Output the (x, y) coordinate of the center of the cell containing the given text.  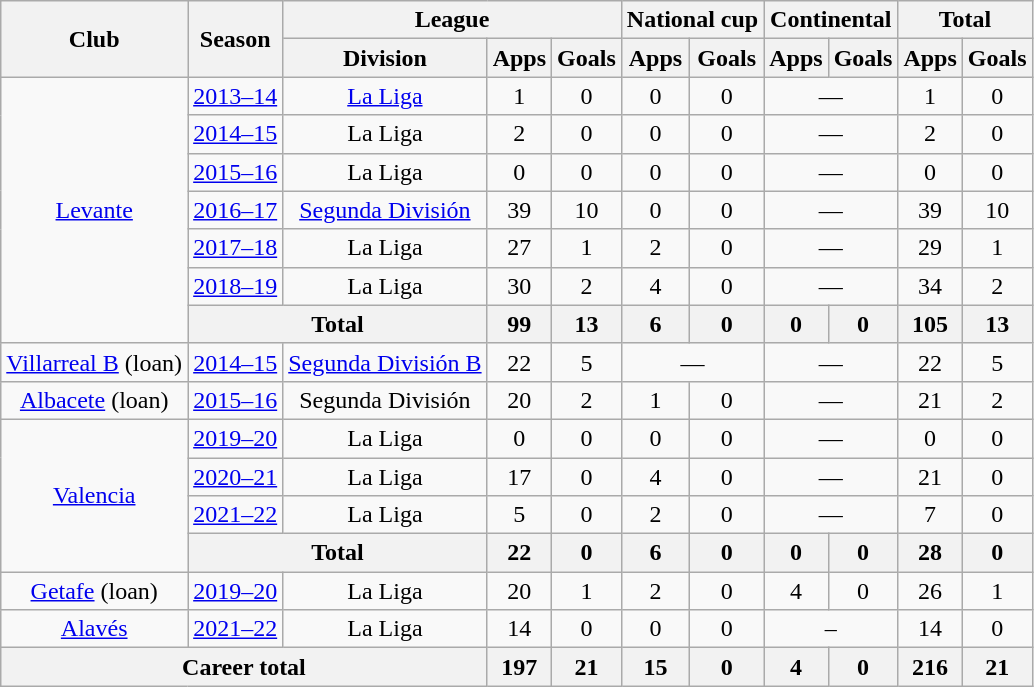
Season (236, 39)
Continental (831, 20)
2016–17 (236, 210)
– (831, 629)
2018–19 (236, 286)
15 (655, 667)
29 (930, 248)
Getafe (loan) (94, 591)
216 (930, 667)
League (452, 20)
Villarreal B (loan) (94, 362)
Division (385, 58)
Segunda División B (385, 362)
27 (519, 248)
National cup (692, 20)
Alavés (94, 629)
17 (519, 477)
28 (930, 553)
7 (930, 515)
2020–21 (236, 477)
Valencia (94, 495)
26 (930, 591)
30 (519, 286)
99 (519, 324)
Albacete (loan) (94, 400)
Levante (94, 210)
2017–18 (236, 248)
105 (930, 324)
Career total (244, 667)
34 (930, 286)
2013–14 (236, 96)
197 (519, 667)
Club (94, 39)
